Return [x, y] of the center of cell containing provided text 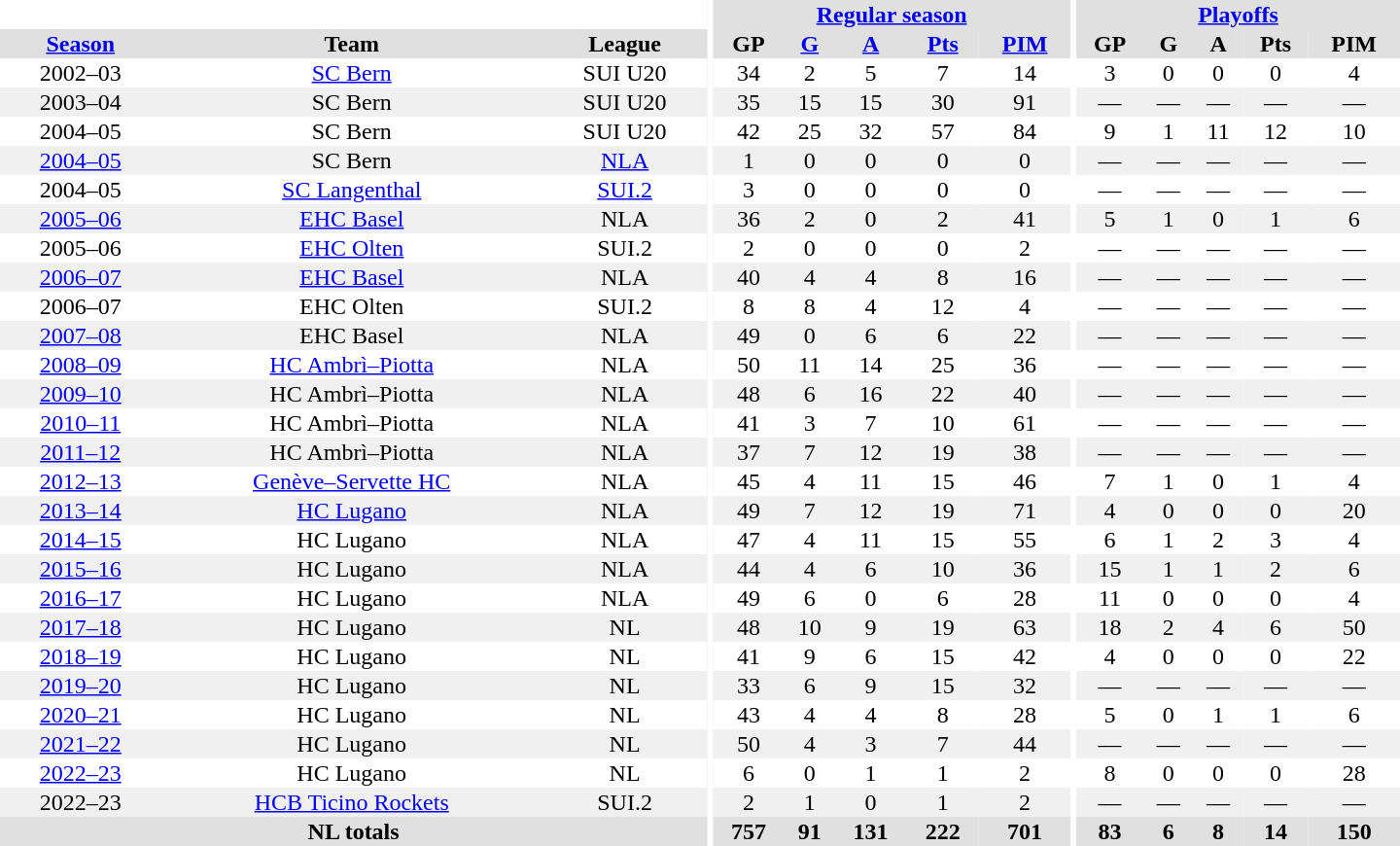
SC Langenthal [351, 190]
2013–14 [80, 511]
757 [749, 831]
150 [1353, 831]
2015–16 [80, 569]
2014–15 [80, 540]
37 [749, 452]
2016–17 [80, 598]
2003–04 [80, 102]
30 [943, 102]
34 [749, 73]
46 [1025, 481]
2012–13 [80, 481]
2018–19 [80, 656]
47 [749, 540]
2007–08 [80, 335]
55 [1025, 540]
2019–20 [80, 686]
84 [1025, 131]
Team [351, 44]
61 [1025, 423]
2009–10 [80, 394]
18 [1110, 627]
222 [943, 831]
Genève–Servette HC [351, 481]
2008–09 [80, 365]
701 [1025, 831]
35 [749, 102]
45 [749, 481]
71 [1025, 511]
33 [749, 686]
Season [80, 44]
38 [1025, 452]
2021–22 [80, 744]
Regular season [892, 15]
83 [1110, 831]
2011–12 [80, 452]
2020–21 [80, 715]
2010–11 [80, 423]
NL totals [354, 831]
20 [1353, 511]
HCB Ticino Rockets [351, 802]
63 [1025, 627]
2017–18 [80, 627]
League [624, 44]
57 [943, 131]
Playoffs [1239, 15]
43 [749, 715]
131 [870, 831]
2002–03 [80, 73]
